For the text-containing cell, return its midpoint in [x, y] coordinate format. 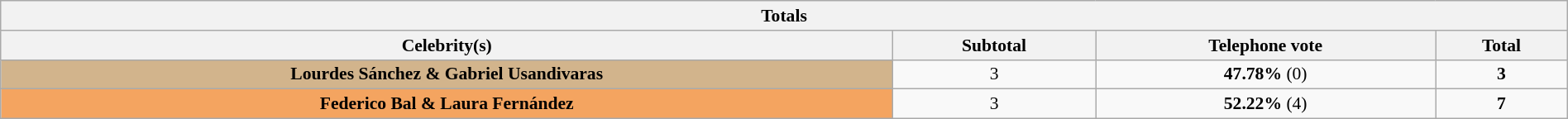
Lourdes Sánchez & Gabriel Usandivaras [447, 74]
52.22% (4) [1265, 104]
47.78% (0) [1265, 74]
Total [1502, 45]
7 [1502, 104]
Telephone vote [1265, 45]
Subtotal [994, 45]
Totals [784, 16]
Federico Bal & Laura Fernández [447, 104]
Celebrity(s) [447, 45]
